Provide the [X, Y] coordinate of the cell's center where the given text is located.  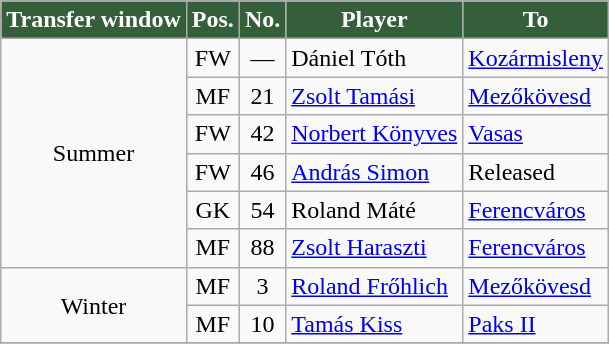
54 [262, 210]
21 [262, 96]
Roland Frőhlich [374, 286]
Tamás Kiss [374, 324]
Norbert Könyves [374, 134]
Vasas [536, 134]
Winter [94, 305]
— [262, 58]
Zsolt Haraszti [374, 248]
Player [374, 20]
András Simon [374, 172]
10 [262, 324]
88 [262, 248]
42 [262, 134]
Zsolt Tamási [374, 96]
Summer [94, 153]
To [536, 20]
3 [262, 286]
GK [212, 210]
46 [262, 172]
Dániel Tóth [374, 58]
Released [536, 172]
Pos. [212, 20]
Transfer window [94, 20]
Kozármisleny [536, 58]
Paks II [536, 324]
Roland Máté [374, 210]
No. [262, 20]
